Provide the [x, y] coordinate of the cell's center where the given text is located.  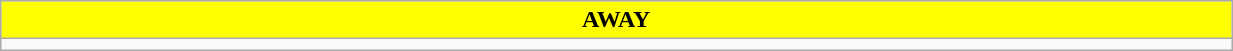
AWAY [616, 20]
